Capture the cell that displays the provided text and extract its (X, Y) central coordinate. 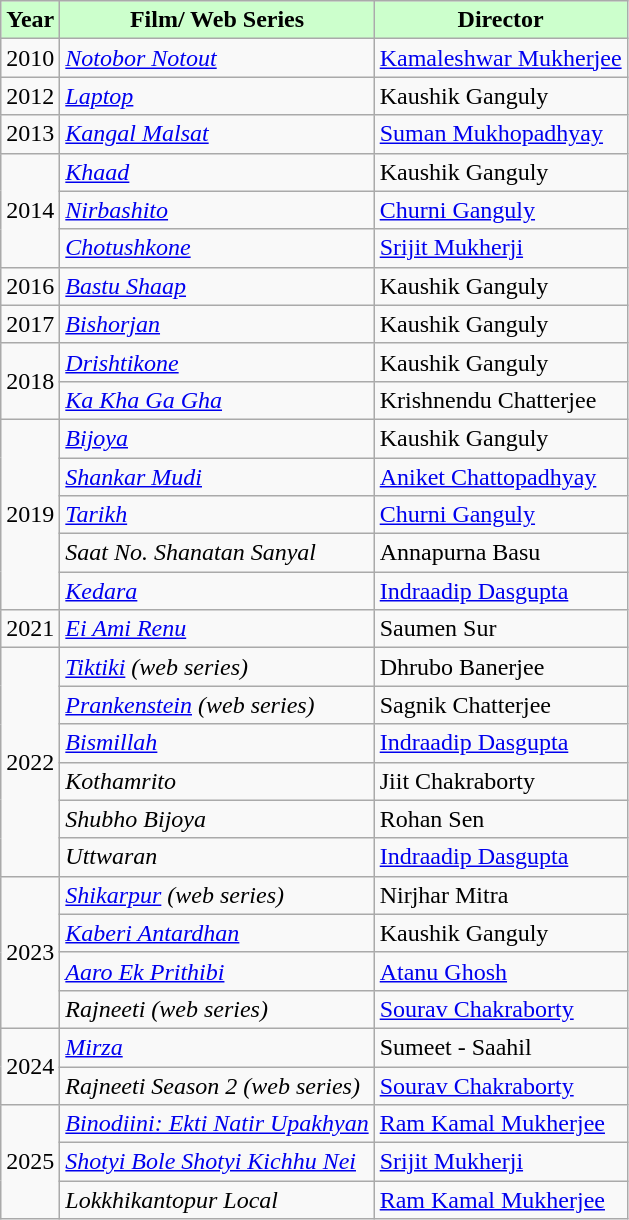
2023 (30, 952)
Drishtikone (217, 362)
Krishnendu Chatterjee (500, 400)
2010 (30, 58)
Shikarpur (web series) (217, 895)
Nirbashito (217, 210)
Tarikh (217, 515)
Bismillah (217, 743)
Annapurna Basu (500, 553)
Shubho Bijoya (217, 819)
Kaberi Antardhan (217, 933)
Chotushkone (217, 248)
Film/ Web Series (217, 20)
Tiktiki (web series) (217, 667)
2014 (30, 210)
2022 (30, 762)
Rajneeti (web series) (217, 1009)
2016 (30, 286)
Ei Ami Renu (217, 629)
Laptop (217, 96)
Nirjhar Mitra (500, 895)
Year (30, 20)
2012 (30, 96)
Saumen Sur (500, 629)
2017 (30, 324)
Bishorjan (217, 324)
Shankar Mudi (217, 477)
Binodiini: Ekti Natir Upakhyan (217, 1124)
Uttwaran (217, 857)
Kangal Malsat (217, 134)
Director (500, 20)
Atanu Ghosh (500, 971)
Lokkhikantopur Local (217, 1200)
Kothamrito (217, 781)
Bastu Shaap (217, 286)
Khaad (217, 172)
Aaro Ek Prithibi (217, 971)
Dhrubo Banerjee (500, 667)
Suman Mukhopadhyay (500, 134)
2019 (30, 514)
Kamaleshwar Mukherjee (500, 58)
2021 (30, 629)
Prankenstein (web series) (217, 705)
2025 (30, 1162)
Ka Kha Ga Gha (217, 400)
Sumeet - Saahil (500, 1047)
Notobor Notout (217, 58)
Saat No. Shanatan Sanyal (217, 553)
Bijoya (217, 438)
Rohan Sen (500, 819)
Rajneeti Season 2 (web series) (217, 1085)
Jiit Chakraborty (500, 781)
Aniket Chattopadhyay (500, 477)
2013 (30, 134)
Shotyi Bole Shotyi Kichhu Nei (217, 1162)
Sagnik Chatterjee (500, 705)
2024 (30, 1066)
Mirza (217, 1047)
Kedara (217, 591)
2018 (30, 381)
